Return (x, y) of the center of cell containing provided text 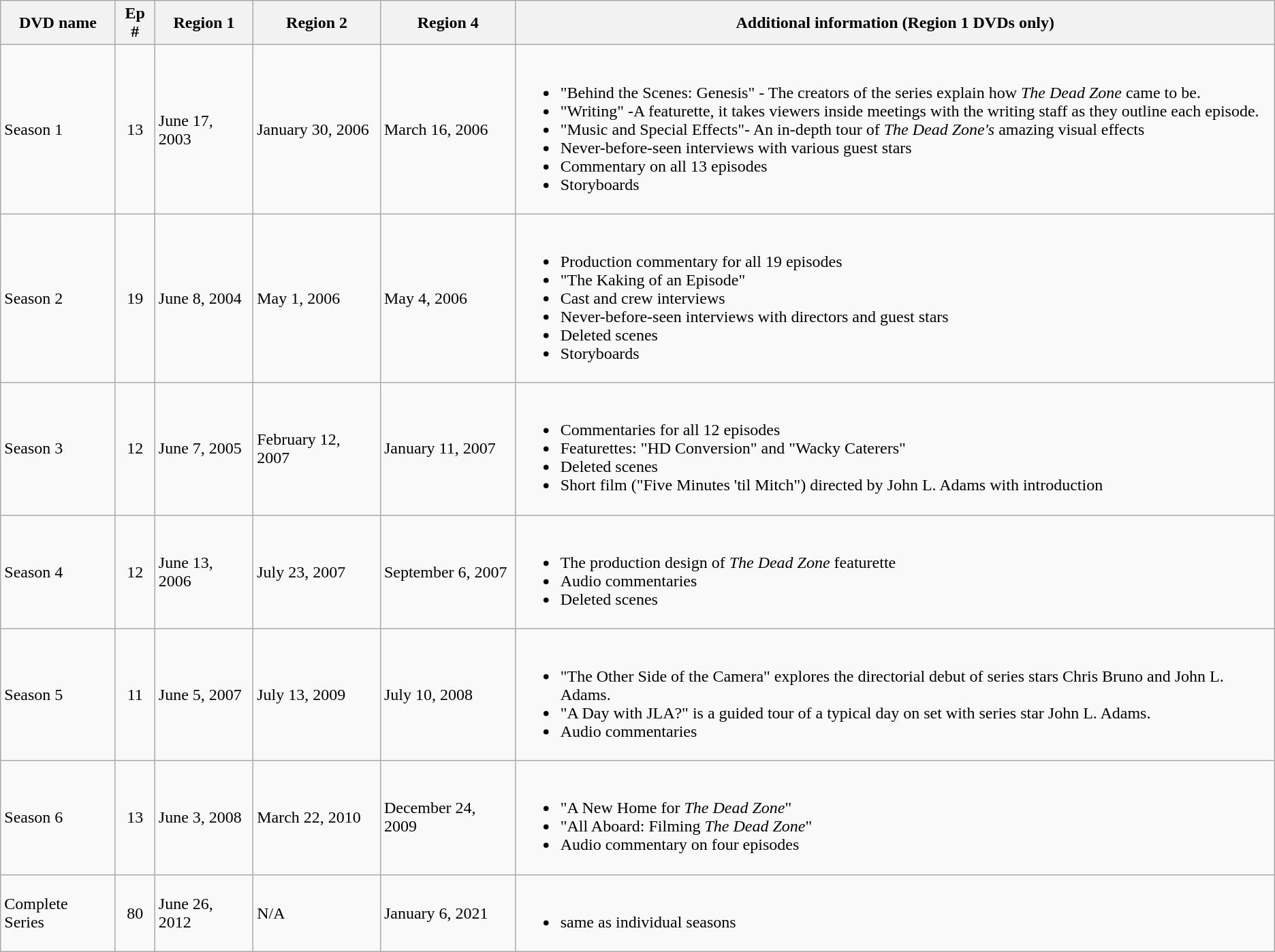
June 8, 2004 (204, 298)
Season 3 (58, 449)
July 13, 2009 (317, 695)
February 12, 2007 (317, 449)
Region 4 (448, 23)
May 1, 2006 (317, 298)
Season 4 (58, 572)
May 4, 2006 (448, 298)
"A New Home for The Dead Zone""All Aboard: Filming The Dead Zone"Audio commentary on four episodes (895, 817)
Season 5 (58, 695)
September 6, 2007 (448, 572)
DVD name (58, 23)
Ep # (135, 23)
June 3, 2008 (204, 817)
July 10, 2008 (448, 695)
Season 6 (58, 817)
Region 2 (317, 23)
March 16, 2006 (448, 129)
June 26, 2012 (204, 913)
The production design of The Dead Zone featuretteAudio commentariesDeleted scenes (895, 572)
June 5, 2007 (204, 695)
same as individual seasons (895, 913)
December 24, 2009 (448, 817)
N/A (317, 913)
Complete Series (58, 913)
January 6, 2021 (448, 913)
June 7, 2005 (204, 449)
19 (135, 298)
Season 2 (58, 298)
June 13, 2006 (204, 572)
Season 1 (58, 129)
11 (135, 695)
June 17, 2003 (204, 129)
March 22, 2010 (317, 817)
January 30, 2006 (317, 129)
80 (135, 913)
January 11, 2007 (448, 449)
Region 1 (204, 23)
Additional information (Region 1 DVDs only) (895, 23)
July 23, 2007 (317, 572)
